Determine the (X, Y) coordinate at the center of the cell enclosing the given text.  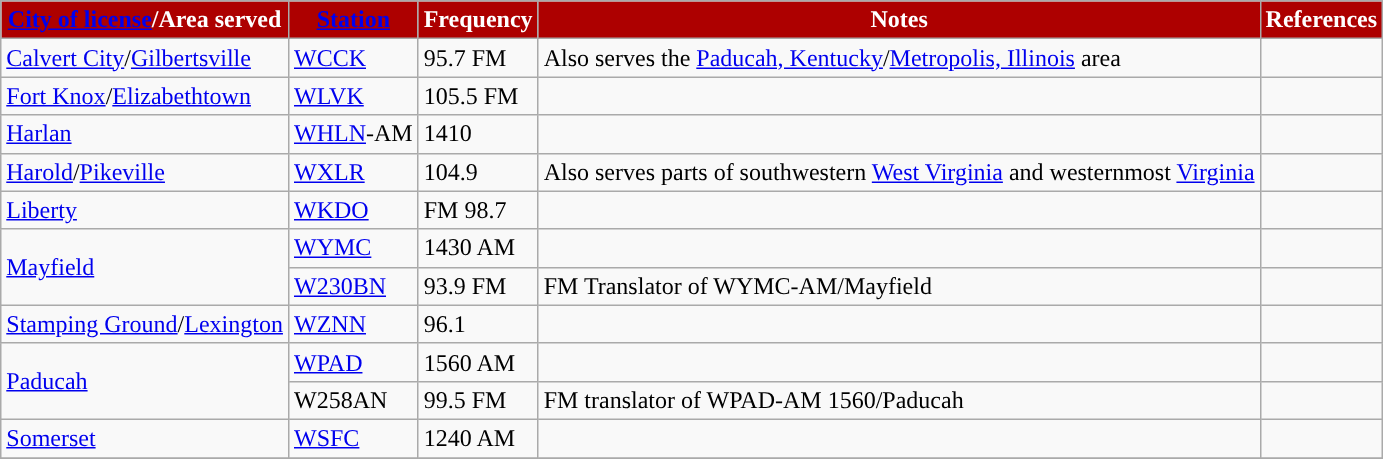
WKDO (353, 210)
Station (353, 20)
Also serves parts of southwestern West Virginia and westernmost Virginia (899, 172)
Stamping Ground/Lexington (145, 324)
Mayfield (145, 267)
95.7 FM (478, 58)
96.1 (478, 324)
93.9 FM (478, 286)
Notes (899, 20)
FM Translator of WYMC-AM/Mayfield (899, 286)
Harlan (145, 134)
105.5 FM (478, 96)
WZNN (353, 324)
WHLN-AM (353, 134)
WXLR (353, 172)
1240 AM (478, 438)
Fort Knox/Elizabethtown (145, 96)
WSFC (353, 438)
Calvert City/Gilbertsville (145, 58)
WCCK (353, 58)
Frequency (478, 20)
FM 98.7 (478, 210)
WYMC (353, 248)
Harold/Pikeville (145, 172)
Paducah (145, 381)
W230BN (353, 286)
WPAD (353, 362)
99.5 FM (478, 400)
Liberty (145, 210)
W258AN (353, 400)
Also serves the Paducah, Kentucky/Metropolis, Illinois area (899, 58)
1430 AM (478, 248)
104.9 (478, 172)
1560 AM (478, 362)
City of license/Area served (145, 20)
Somerset (145, 438)
1410 (478, 134)
WLVK (353, 96)
References (1322, 20)
FM translator of WPAD-AM 1560/Paducah (899, 400)
